Return [x, y] of the center of cell containing provided text 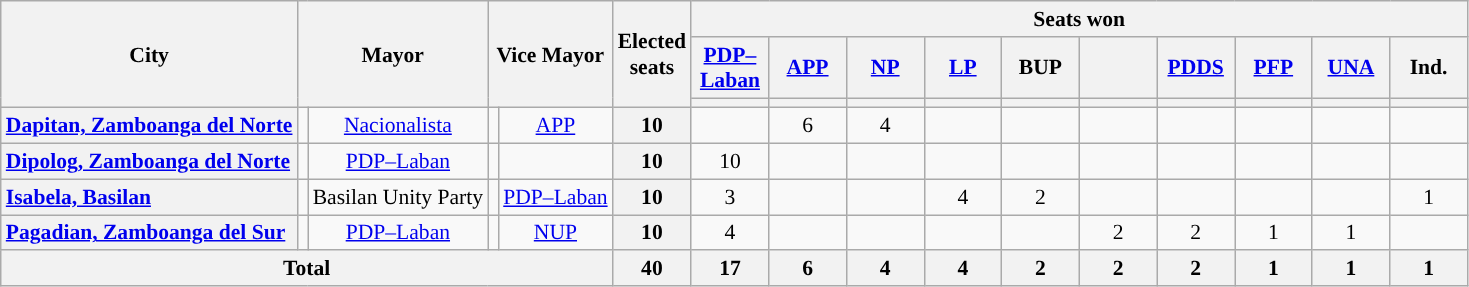
3 [730, 197]
City [150, 54]
PFP [1273, 68]
NUP [555, 233]
40 [652, 269]
PDDS [1196, 68]
Dipolog, Zamboanga del Norte [150, 162]
UNA [1351, 68]
17 [730, 269]
Pagadian, Zamboanga del Sur [150, 233]
LP [963, 68]
Isabela, Basilan [150, 197]
Seats won [1079, 19]
Mayor [394, 54]
BUP [1041, 68]
NP [885, 68]
Total [307, 269]
Basilan Unity Party [398, 197]
Vice Mayor [550, 54]
Ind. [1429, 68]
Electedseats [652, 54]
Nacionalista [398, 126]
Dapitan, Zamboanga del Norte [150, 126]
